Find where the given text appears and provide that cell's center as (X, Y) coordinate. 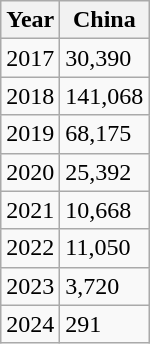
2023 (30, 286)
2017 (30, 58)
2019 (30, 134)
China (104, 20)
25,392 (104, 172)
Year (30, 20)
11,050 (104, 248)
141,068 (104, 96)
10,668 (104, 210)
2020 (30, 172)
2022 (30, 248)
30,390 (104, 58)
3,720 (104, 286)
291 (104, 324)
2021 (30, 210)
68,175 (104, 134)
2018 (30, 96)
2024 (30, 324)
